Detect which cell encompasses the target text, then output its [x, y] center coordinate. 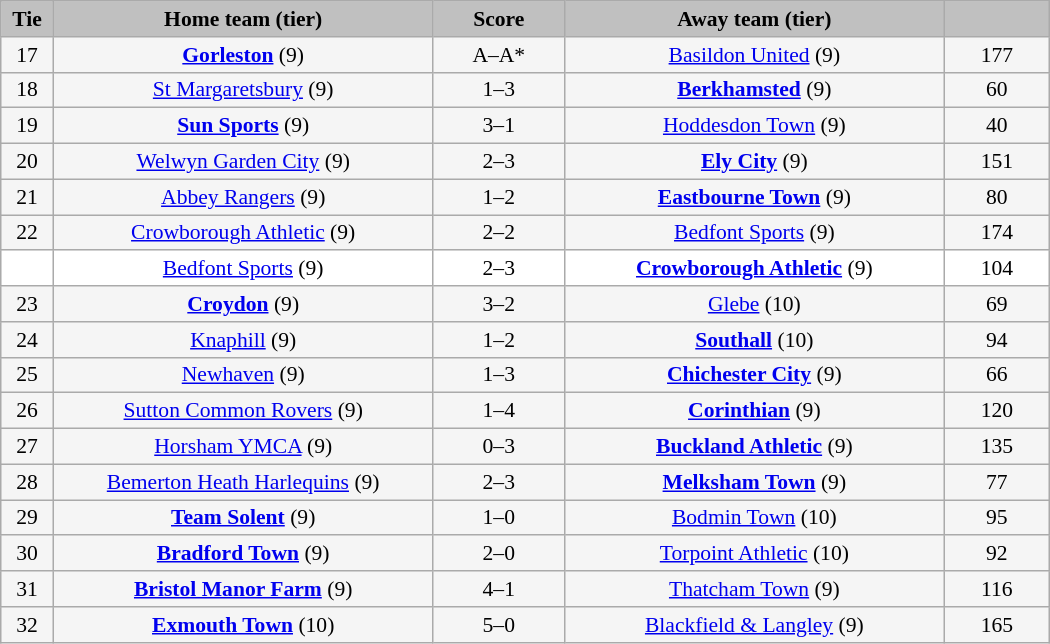
177 [996, 55]
21 [27, 197]
29 [27, 518]
3–2 [498, 304]
25 [27, 375]
Glebe (10) [754, 304]
Melksham Town (9) [754, 482]
31 [27, 589]
92 [996, 554]
151 [996, 162]
Buckland Athletic (9) [754, 447]
Croydon (9) [243, 304]
32 [27, 625]
135 [996, 447]
Exmouth Town (10) [243, 625]
69 [996, 304]
2–0 [498, 554]
1–0 [498, 518]
Bristol Manor Farm (9) [243, 589]
Bemerton Heath Harlequins (9) [243, 482]
26 [27, 411]
Berkhamsted (9) [754, 90]
Chichester City (9) [754, 375]
60 [996, 90]
18 [27, 90]
St Margaretsbury (9) [243, 90]
Hoddesdon Town (9) [754, 126]
Score [498, 19]
Thatcham Town (9) [754, 589]
5–0 [498, 625]
104 [996, 269]
Corinthian (9) [754, 411]
0–3 [498, 447]
Team Solent (9) [243, 518]
80 [996, 197]
Tie [27, 19]
22 [27, 233]
A–A* [498, 55]
40 [996, 126]
Southall (10) [754, 340]
Welwyn Garden City (9) [243, 162]
2–2 [498, 233]
66 [996, 375]
Sutton Common Rovers (9) [243, 411]
28 [27, 482]
Bradford Town (9) [243, 554]
24 [27, 340]
Horsham YMCA (9) [243, 447]
4–1 [498, 589]
3–1 [498, 126]
Gorleston (9) [243, 55]
Torpoint Athletic (10) [754, 554]
27 [27, 447]
Sun Sports (9) [243, 126]
Eastbourne Town (9) [754, 197]
Newhaven (9) [243, 375]
Away team (tier) [754, 19]
94 [996, 340]
Bodmin Town (10) [754, 518]
Blackfield & Langley (9) [754, 625]
Ely City (9) [754, 162]
1–4 [498, 411]
120 [996, 411]
95 [996, 518]
Home team (tier) [243, 19]
20 [27, 162]
19 [27, 126]
17 [27, 55]
Abbey Rangers (9) [243, 197]
30 [27, 554]
Knaphill (9) [243, 340]
23 [27, 304]
Basildon United (9) [754, 55]
77 [996, 482]
116 [996, 589]
165 [996, 625]
174 [996, 233]
